Return the [X, Y] coordinate for the center point of the cell that contains the specified text.  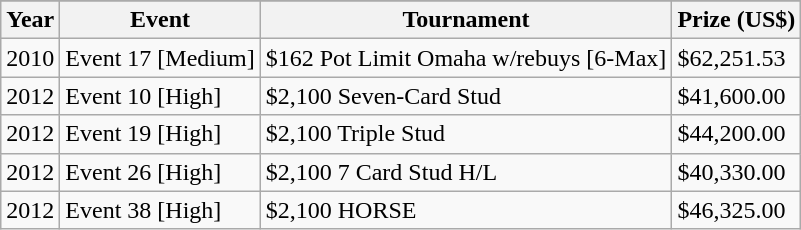
$2,100 HORSE [466, 210]
$41,600.00 [736, 96]
Event 10 [High] [160, 96]
Event 17 [Medium] [160, 58]
Event 19 [High] [160, 134]
$62,251.53 [736, 58]
Event 38 [High] [160, 210]
Tournament [466, 20]
2010 [30, 58]
Prize (US$) [736, 20]
$44,200.00 [736, 134]
$40,330.00 [736, 172]
$2,100 Seven-Card Stud [466, 96]
$162 Pot Limit Omaha w/rebuys [6-Max] [466, 58]
$2,100 Triple Stud [466, 134]
Event 26 [High] [160, 172]
Year [30, 20]
$2,100 7 Card Stud H/L [466, 172]
$46,325.00 [736, 210]
Event [160, 20]
